Provide the [x, y] coordinate of the cell's center where the given text is located.  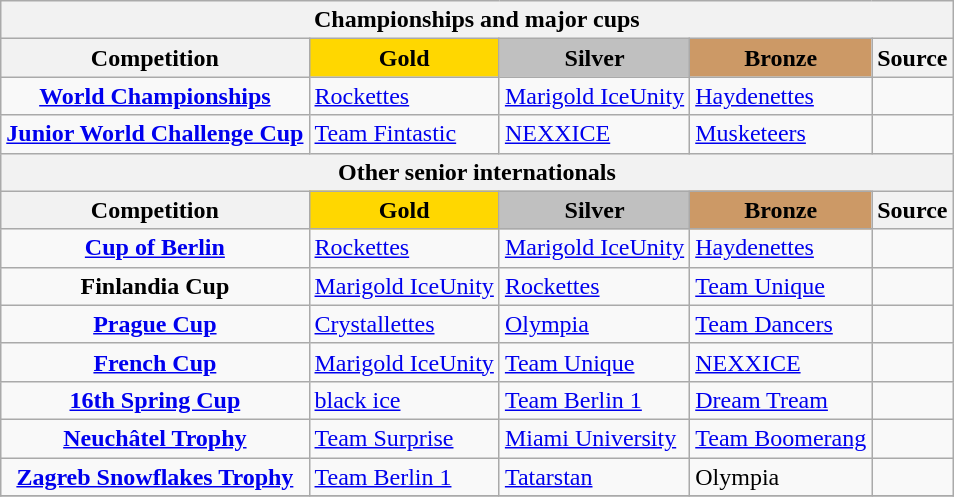
Team Fintastic [404, 134]
Crystallettes [404, 324]
Cup of Berlin [155, 248]
16th Spring Cup [155, 400]
Neuchâtel Trophy [155, 438]
Championships and major cups [477, 20]
World Championships [155, 96]
Junior World Challenge Cup [155, 134]
Dream Tream [781, 400]
Musketeers [781, 134]
Prague Cup [155, 324]
Zagreb Snowflakes Trophy [155, 477]
black ice [404, 400]
Team Boomerang [781, 438]
Team Dancers [781, 324]
Finlandia Cup [155, 286]
Tatarstan [594, 477]
Miami University [594, 438]
French Cup [155, 362]
Team Surprise [404, 438]
Other senior internationals [477, 172]
